Capture the cell that displays the provided text and extract its (x, y) central coordinate. 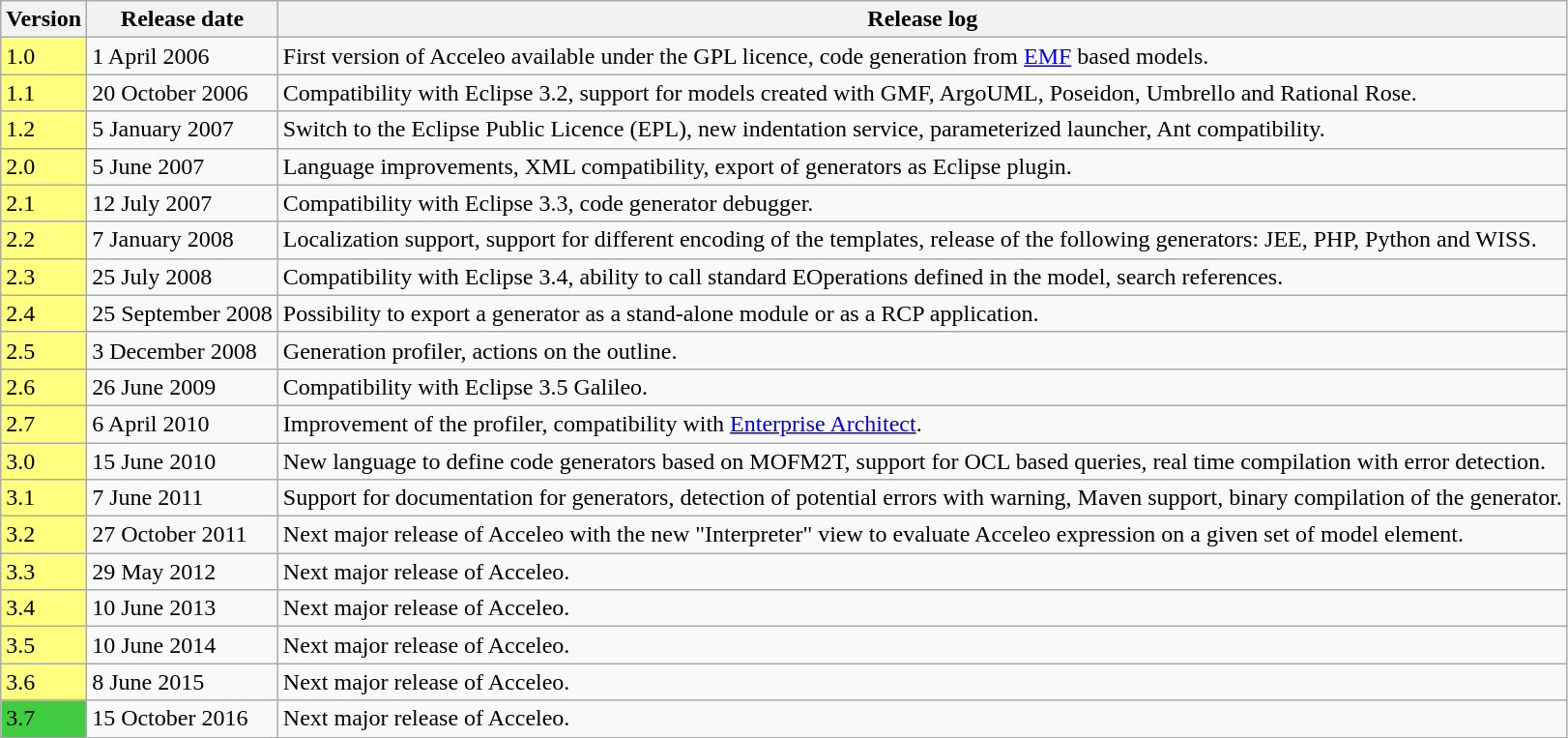
1.0 (44, 56)
5 January 2007 (183, 130)
5 June 2007 (183, 166)
Possibility to export a generator as a stand-alone module or as a RCP application. (922, 313)
Release log (922, 19)
Generation profiler, actions on the outline. (922, 350)
Compatibility with Eclipse 3.5 Galileo. (922, 387)
3.4 (44, 608)
1 April 2006 (183, 56)
6 April 2010 (183, 424)
Version (44, 19)
2.0 (44, 166)
Language improvements, XML compatibility, export of generators as Eclipse plugin. (922, 166)
2.2 (44, 240)
7 January 2008 (183, 240)
27 October 2011 (183, 535)
26 June 2009 (183, 387)
New language to define code generators based on MOFM2T, support for OCL based queries, real time compilation with error detection. (922, 461)
29 May 2012 (183, 572)
Compatibility with Eclipse 3.3, code generator debugger. (922, 203)
3.3 (44, 572)
2.7 (44, 424)
Switch to the Eclipse Public Licence (EPL), new indentation service, parameterized launcher, Ant compatibility. (922, 130)
First version of Acceleo available under the GPL licence, code generation from EMF based models. (922, 56)
3 December 2008 (183, 350)
12 July 2007 (183, 203)
2.3 (44, 277)
15 June 2010 (183, 461)
2.5 (44, 350)
3.2 (44, 535)
8 June 2015 (183, 682)
Compatibility with Eclipse 3.2, support for models created with GMF, ArgoUML, Poseidon, Umbrello and Rational Rose. (922, 93)
2.4 (44, 313)
10 June 2013 (183, 608)
Localization support, support for different encoding of the templates, release of the following generators: JEE, PHP, Python and WISS. (922, 240)
7 June 2011 (183, 498)
3.1 (44, 498)
3.5 (44, 645)
2.6 (44, 387)
Improvement of the profiler, compatibility with Enterprise Architect. (922, 424)
25 September 2008 (183, 313)
2.1 (44, 203)
Support for documentation for generators, detection of potential errors with warning, Maven support, binary compilation of the generator. (922, 498)
Release date (183, 19)
3.6 (44, 682)
20 October 2006 (183, 93)
3.7 (44, 719)
Next major release of Acceleo with the new "Interpreter" view to evaluate Acceleo expression on a given set of model element. (922, 535)
10 June 2014 (183, 645)
1.1 (44, 93)
3.0 (44, 461)
15 October 2016 (183, 719)
Compatibility with Eclipse 3.4, ability to call standard EOperations defined in the model, search references. (922, 277)
25 July 2008 (183, 277)
1.2 (44, 130)
